From the cell containing the given text, extract its center point as (x, y) coordinate. 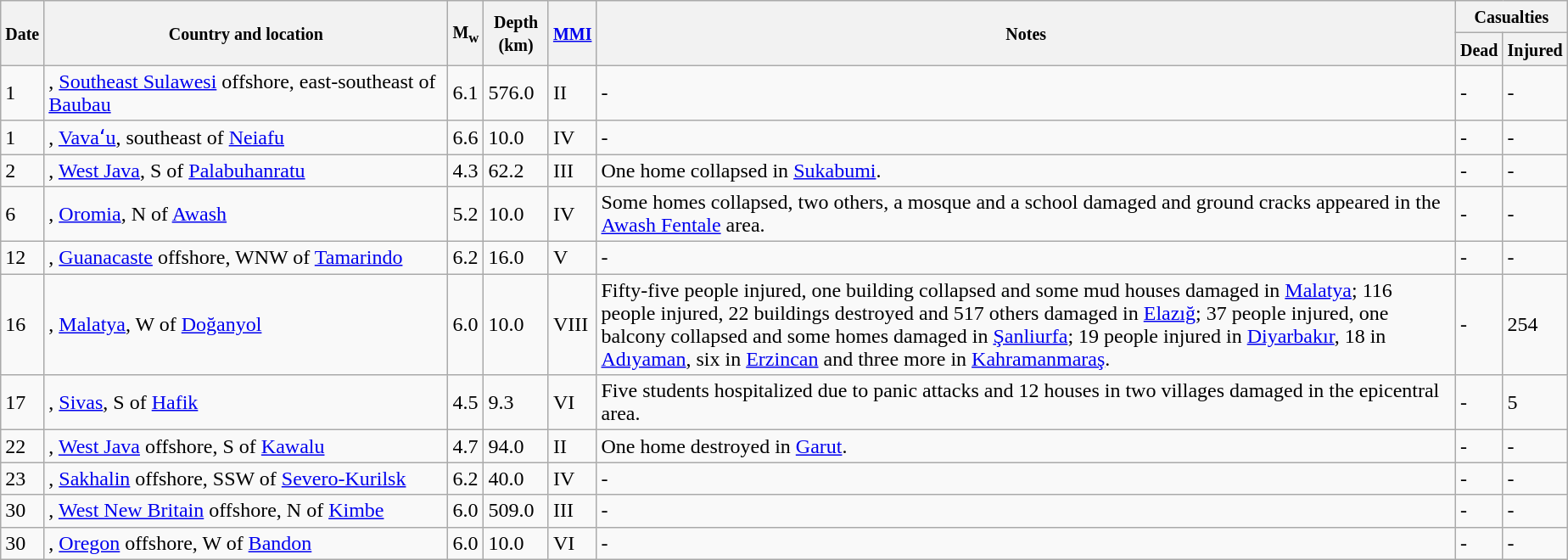
V (572, 258)
, West Java offshore, S of Kawalu (246, 446)
40.0 (516, 479)
Depth (km) (516, 33)
, Southeast Sulawesi offshore, east-southeast of Baubau (246, 93)
, West Java, S of Palabuhanratu (246, 171)
Five students hospitalized due to panic attacks and 12 houses in two villages damaged in the epicentral area. (1026, 402)
Notes (1026, 33)
Date (22, 33)
Mw (466, 33)
12 (22, 258)
6.6 (466, 137)
6 (22, 214)
16.0 (516, 258)
4.3 (466, 171)
, Oregon offshore, W of Bandon (246, 543)
6.1 (466, 93)
509.0 (516, 511)
2 (22, 171)
Country and location (246, 33)
4.7 (466, 446)
One home collapsed in Sukabumi. (1026, 171)
VIII (572, 324)
, West New Britain offshore, N of Kimbe (246, 511)
Some homes collapsed, two others, a mosque and a school damaged and ground cracks appeared in the Awash Fentale area. (1026, 214)
One home destroyed in Garut. (1026, 446)
, Sakhalin offshore, SSW of Severo-Kurilsk (246, 479)
, Vavaʻu, southeast of Neiafu (246, 137)
5 (1535, 402)
Casualties (1511, 17)
17 (22, 402)
, Oromia, N of Awash (246, 214)
254 (1535, 324)
22 (22, 446)
, Malatya, W of Doğanyol (246, 324)
, Guanacaste offshore, WNW of Tamarindo (246, 258)
9.3 (516, 402)
, Sivas, S of Hafik (246, 402)
Dead (1479, 49)
94.0 (516, 446)
MMI (572, 33)
5.2 (466, 214)
23 (22, 479)
Injured (1535, 49)
576.0 (516, 93)
16 (22, 324)
62.2 (516, 171)
4.5 (466, 402)
